Extract the (x, y) coordinate from the center of the cell holding the provided text.  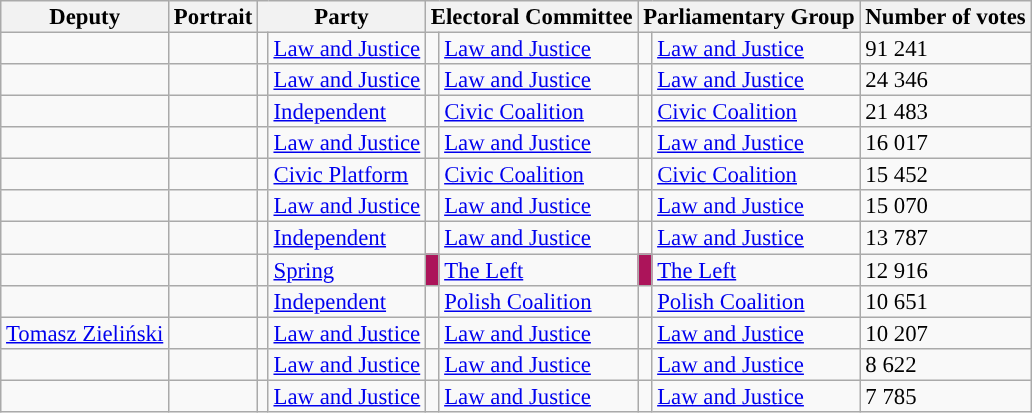
7 785 (946, 396)
15 070 (946, 206)
10 651 (946, 301)
21 483 (946, 112)
91 241 (946, 49)
13 787 (946, 238)
Tomasz Zieliński (85, 333)
10 207 (946, 333)
8 622 (946, 364)
Number of votes (946, 17)
Party (342, 17)
Parliamentary Group (749, 17)
Electoral Committee (532, 17)
Civic Platform (346, 175)
Deputy (85, 17)
16 017 (946, 143)
12 916 (946, 270)
15 452 (946, 175)
Portrait (214, 17)
Spring (346, 270)
24 346 (946, 80)
